Output the [x, y] coordinate of the center of the cell containing the given text.  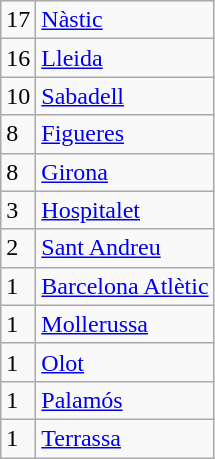
3 [18, 210]
16 [18, 58]
Terrassa [125, 438]
Nàstic [125, 20]
10 [18, 96]
17 [18, 20]
Hospitalet [125, 210]
Mollerussa [125, 324]
Barcelona Atlètic [125, 286]
Lleida [125, 58]
2 [18, 248]
Sabadell [125, 96]
Olot [125, 362]
Girona [125, 172]
Sant Andreu [125, 248]
Figueres [125, 134]
Palamós [125, 400]
